Output the (x, y) coordinate of the center of the cell containing the given text.  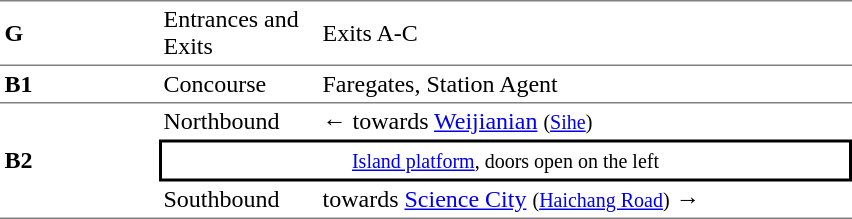
← towards Weijianian (Sihe) (585, 122)
G (80, 33)
Northbound (238, 122)
B1 (80, 85)
Exits A-C (585, 33)
Concourse (238, 85)
Faregates, Station Agent (585, 85)
Entrances and Exits (238, 33)
Island platform, doors open on the left (506, 161)
